For the text-containing cell, return its midpoint in [x, y] coordinate format. 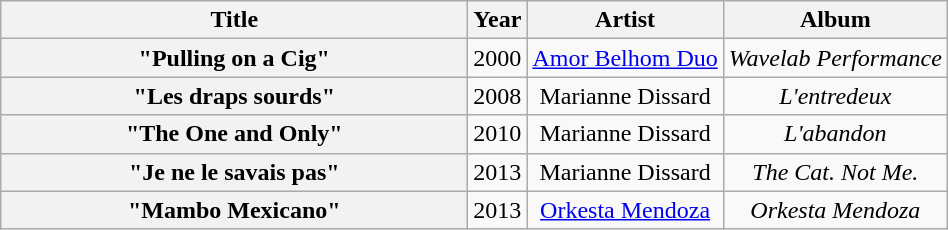
"Les draps sourds" [234, 96]
L'entredeux [835, 96]
2008 [498, 96]
Title [234, 20]
"Je ne le savais pas" [234, 172]
The Cat. Not Me. [835, 172]
L'abandon [835, 134]
Album [835, 20]
2010 [498, 134]
Wavelab Performance [835, 58]
"Mambo Mexicano" [234, 210]
"Pulling on a Cig" [234, 58]
Amor Belhom Duo [625, 58]
Year [498, 20]
2000 [498, 58]
Artist [625, 20]
"The One and Only" [234, 134]
